Return [x, y] of the center of cell containing provided text 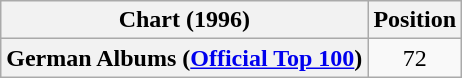
72 [415, 58]
Chart (1996) [184, 20]
Position [415, 20]
German Albums (Official Top 100) [184, 58]
